Return the (x, y) coordinate for the center point of the cell that contains the specified text.  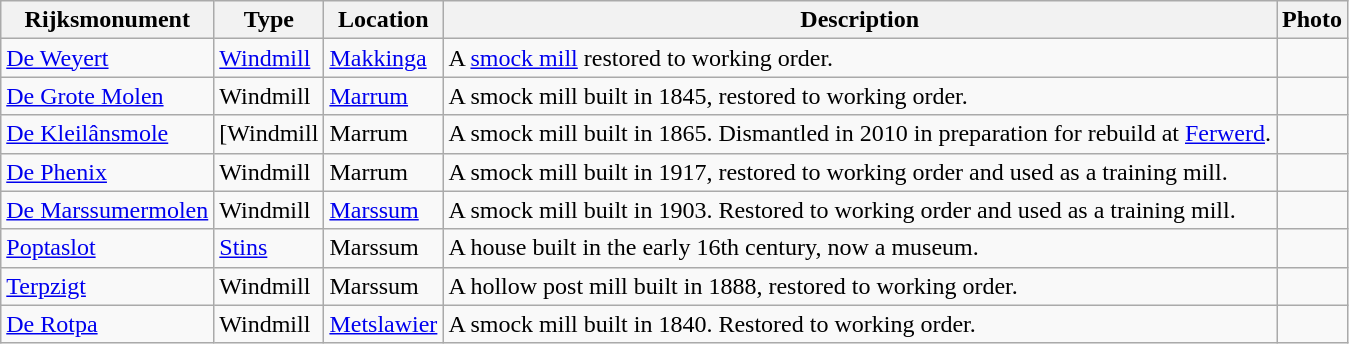
Photo (1312, 20)
A hollow post mill built in 1888, restored to working order. (860, 286)
Location (384, 20)
A smock mill built in 1903. Restored to working order and used as a training mill. (860, 210)
Description (860, 20)
A smock mill built in 1917, restored to working order and used as a training mill. (860, 172)
Terpzigt (108, 286)
[Windmill (269, 134)
Makkinga (384, 58)
De Grote Molen (108, 96)
Stins (269, 248)
Type (269, 20)
De Kleilânsmole (108, 134)
De Marssumermolen (108, 210)
A smock mill built in 1865. Dismantled in 2010 in preparation for rebuild at Ferwerd. (860, 134)
Metslawier (384, 324)
De Rotpa (108, 324)
De Phenix (108, 172)
Rijksmonument (108, 20)
De Weyert (108, 58)
Poptaslot (108, 248)
A smock mill restored to working order. (860, 58)
A smock mill built in 1845, restored to working order. (860, 96)
A smock mill built in 1840. Restored to working order. (860, 324)
A house built in the early 16th century, now a museum. (860, 248)
